From the cell containing the given text, extract its center point as (X, Y) coordinate. 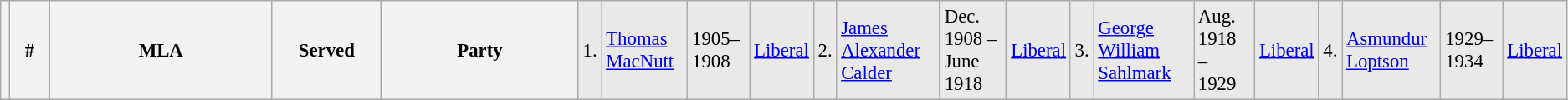
2. (825, 50)
Thomas MacNutt (644, 50)
George William Sahlmark (1144, 50)
3. (1082, 50)
1. (590, 50)
1929–1934 (1472, 50)
James Alexander Calder (889, 50)
1905–1908 (719, 50)
Party (480, 50)
Aug. 1918 – 1929 (1223, 50)
Dec. 1908 – June 1918 (973, 50)
Served (326, 50)
# (29, 50)
MLA (161, 50)
4. (1330, 50)
Asmundur Loptson (1391, 50)
